Return the (x, y) coordinate for the center point of the cell that contains the specified text.  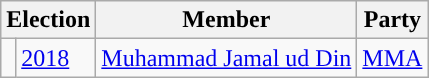
Election (48, 20)
Muhammad Jamal ud Din (226, 58)
Party (392, 20)
2018 (56, 58)
Member (226, 20)
MMA (392, 58)
